Identify which cell holds the provided text, then report its (x, y) central coordinate. 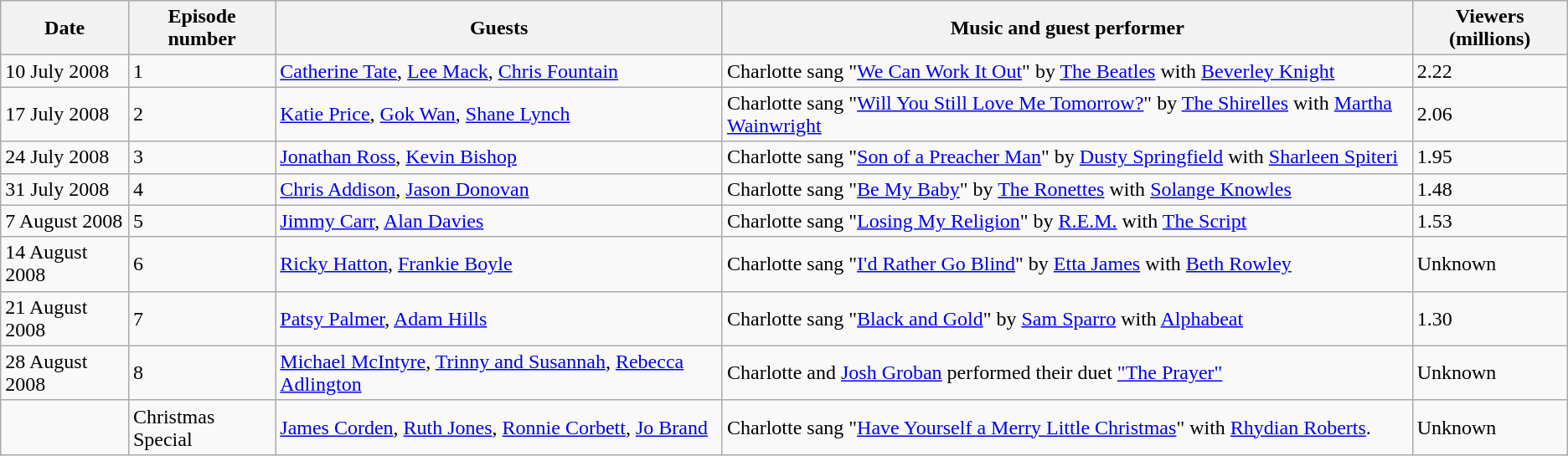
Charlotte sang "Will You Still Love Me Tomorrow?" by The Shirelles with Martha Wainwright (1067, 114)
Charlotte sang "Black and Gold" by Sam Sparro with Alphabeat (1067, 318)
Catherine Tate, Lee Mack, Chris Fountain (499, 71)
Michael McIntyre, Trinny and Susannah, Rebecca Adlington (499, 373)
2.22 (1489, 71)
Viewers (millions) (1489, 28)
Charlotte sang "Losing My Religion" by R.E.M. with The Script (1067, 221)
6 (201, 264)
28 August 2008 (65, 373)
Date (65, 28)
James Corden, Ruth Jones, Ronnie Corbett, Jo Brand (499, 427)
Jimmy Carr, Alan Davies (499, 221)
3 (201, 157)
21 August 2008 (65, 318)
Guests (499, 28)
1.53 (1489, 221)
Charlotte sang "Have Yourself a Merry Little Christmas" with Rhydian Roberts. (1067, 427)
Katie Price, Gok Wan, Shane Lynch (499, 114)
Music and guest performer (1067, 28)
1.95 (1489, 157)
31 July 2008 (65, 189)
Episode number (201, 28)
14 August 2008 (65, 264)
Chris Addison, Jason Donovan (499, 189)
17 July 2008 (65, 114)
2 (201, 114)
Jonathan Ross, Kevin Bishop (499, 157)
Patsy Palmer, Adam Hills (499, 318)
Charlotte sang "Be My Baby" by The Ronettes with Solange Knowles (1067, 189)
Christmas Special (201, 427)
Charlotte sang "I'd Rather Go Blind" by Etta James with Beth Rowley (1067, 264)
Ricky Hatton, Frankie Boyle (499, 264)
10 July 2008 (65, 71)
Charlotte and Josh Groban performed their duet "The Prayer" (1067, 373)
5 (201, 221)
7 (201, 318)
7 August 2008 (65, 221)
24 July 2008 (65, 157)
1.30 (1489, 318)
1.48 (1489, 189)
1 (201, 71)
8 (201, 373)
Charlotte sang "Son of a Preacher Man" by Dusty Springfield with Sharleen Spiteri (1067, 157)
4 (201, 189)
2.06 (1489, 114)
Charlotte sang "We Can Work It Out" by The Beatles with Beverley Knight (1067, 71)
